Detect which cell encompasses the target text, then output its [X, Y] center coordinate. 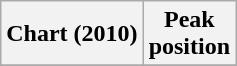
Peakposition [189, 34]
Chart (2010) [72, 34]
